Search for the cell housing the specified text and yield its (x, y) center coordinate. 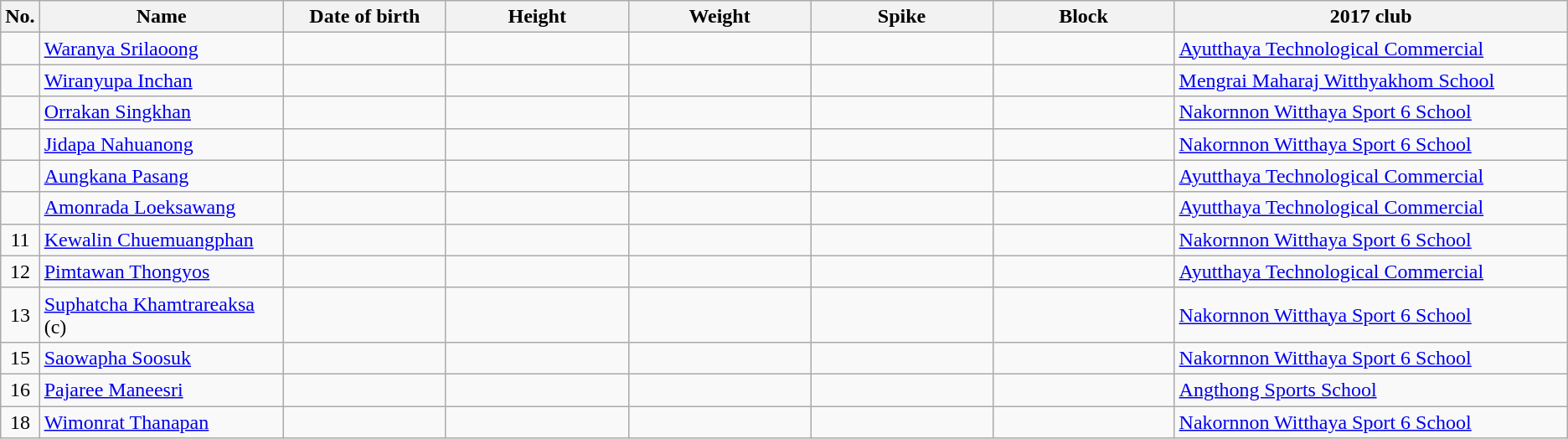
Waranya Srilaoong (161, 49)
Wimonrat Thanapan (161, 421)
Pimtawan Thongyos (161, 271)
Aungkana Pasang (161, 176)
Orrakan Singkhan (161, 112)
Mengrai Maharaj Witthyakhom School (1370, 80)
12 (20, 271)
Wiranyupa Inchan (161, 80)
No. (20, 17)
Weight (720, 17)
Pajaree Maneesri (161, 390)
18 (20, 421)
11 (20, 240)
2017 club (1370, 17)
Block (1084, 17)
Date of birth (364, 17)
Jidapa Nahuanong (161, 144)
Name (161, 17)
13 (20, 315)
Angthong Sports School (1370, 390)
Saowapha Soosuk (161, 358)
15 (20, 358)
Spike (901, 17)
16 (20, 390)
Suphatcha Khamtrareaksa (c) (161, 315)
Amonrada Loeksawang (161, 208)
Kewalin Chuemuangphan (161, 240)
Height (537, 17)
